Extract the (x, y) coordinate from the center of the cell holding the provided text.  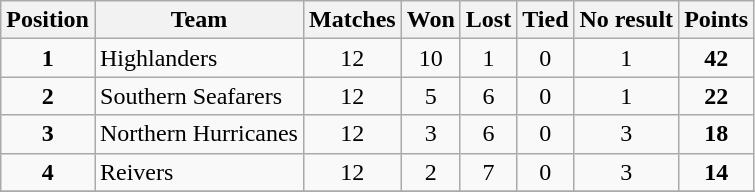
Highlanders (198, 58)
Lost (488, 20)
Points (716, 20)
Matches (352, 20)
5 (430, 96)
4 (48, 172)
Northern Hurricanes (198, 134)
14 (716, 172)
Won (430, 20)
22 (716, 96)
Tied (546, 20)
18 (716, 134)
7 (488, 172)
Southern Seafarers (198, 96)
10 (430, 58)
Team (198, 20)
Reivers (198, 172)
Position (48, 20)
No result (626, 20)
42 (716, 58)
